Pinpoint the cell where the given text exists, returning its [X, Y] midpoint coordinate. 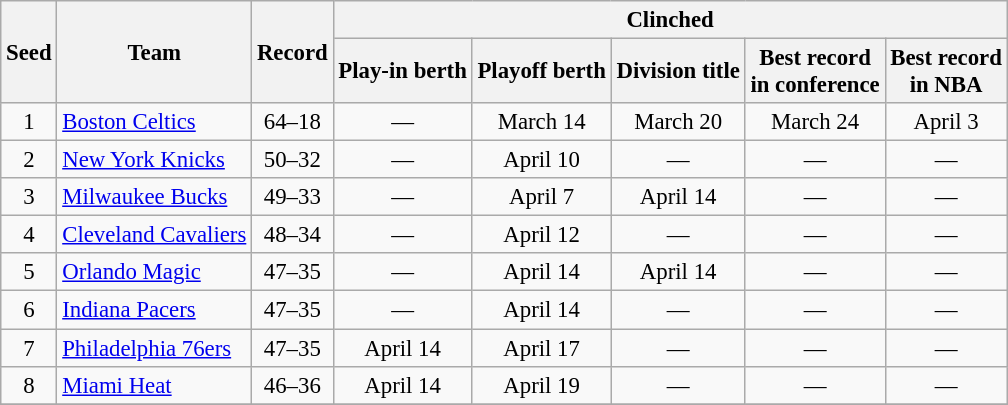
7 [29, 348]
Record [292, 52]
Miami Heat [154, 385]
New York Knicks [154, 160]
Best recordin NBA [946, 72]
Clinched [670, 20]
Playoff berth [542, 72]
April 7 [542, 197]
8 [29, 385]
Milwaukee Bucks [154, 197]
1 [29, 122]
2 [29, 160]
April 12 [542, 235]
April 17 [542, 348]
46–36 [292, 385]
Philadelphia 76ers [154, 348]
Play-in berth [402, 72]
March 20 [678, 122]
Boston Celtics [154, 122]
49–33 [292, 197]
Seed [29, 52]
6 [29, 310]
Best recordin conference [815, 72]
March 14 [542, 122]
5 [29, 273]
Indiana Pacers [154, 310]
April 3 [946, 122]
April 19 [542, 385]
64–18 [292, 122]
Orlando Magic [154, 273]
Cleveland Cavaliers [154, 235]
4 [29, 235]
Team [154, 52]
48–34 [292, 235]
3 [29, 197]
Division title [678, 72]
April 10 [542, 160]
March 24 [815, 122]
50–32 [292, 160]
